For the text-containing cell, return its midpoint in (X, Y) coordinate format. 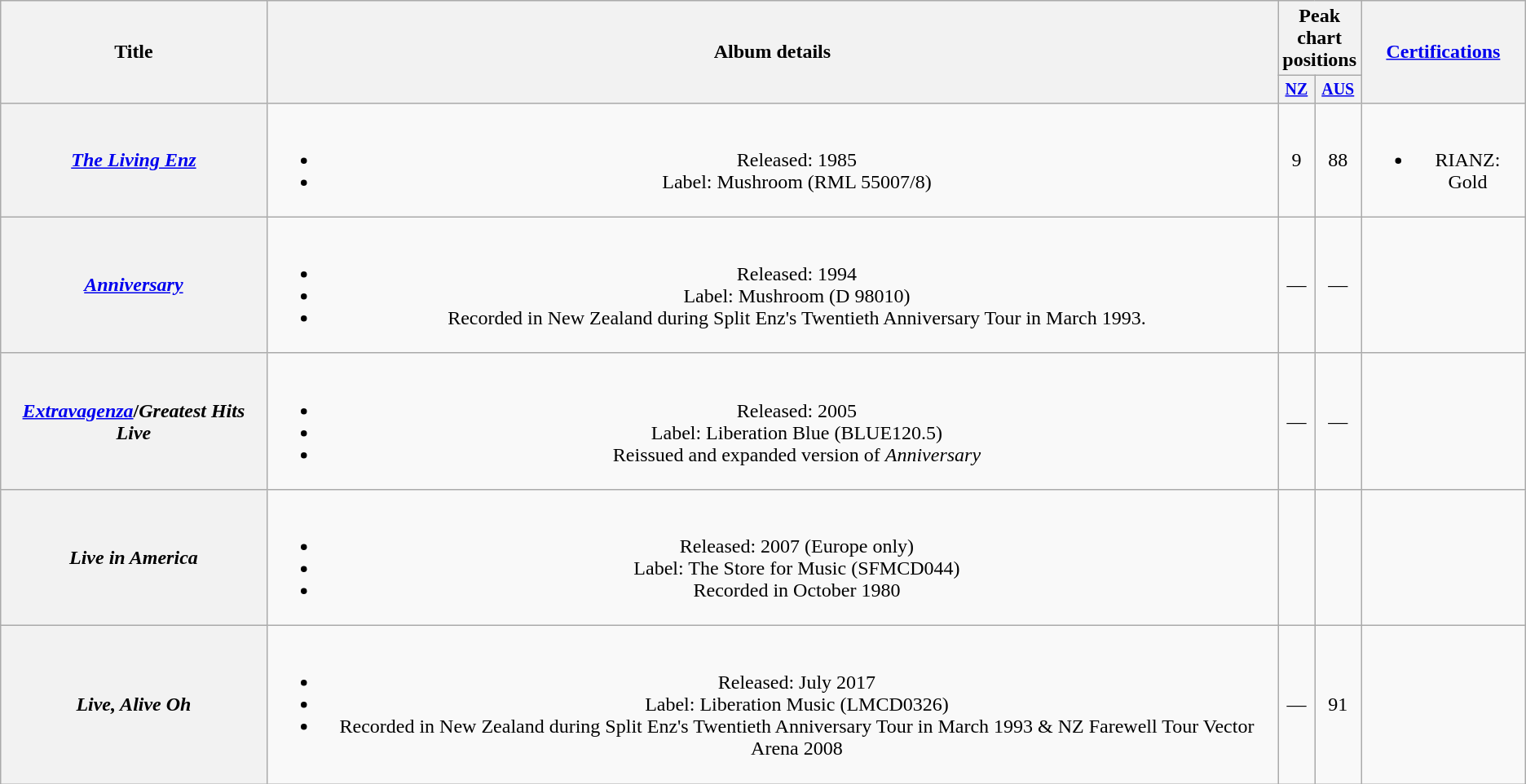
Anniversary (134, 285)
Released: 2005Label: Liberation Blue (BLUE120.5)Reissued and expanded version of Anniversary (773, 421)
Peak chart positions (1320, 38)
NZ (1296, 90)
Live, Alive Oh (134, 705)
Released: 1985Label: Mushroom (RML 55007/8) (773, 160)
AUS (1339, 90)
Live in America (134, 557)
RIANZ: Gold (1444, 160)
9 (1296, 160)
The Living Enz (134, 160)
Album details (773, 52)
91 (1339, 705)
Title (134, 52)
Released: 2007 (Europe only)Label: The Store for Music (SFMCD044)Recorded in October 1980 (773, 557)
Extravagenza/Greatest Hits Live (134, 421)
Certifications (1444, 52)
88 (1339, 160)
Released: 1994Label: Mushroom (D 98010)Recorded in New Zealand during Split Enz's Twentieth Anniversary Tour in March 1993. (773, 285)
